Return the (x, y) coordinate for the center point of the cell that contains the specified text.  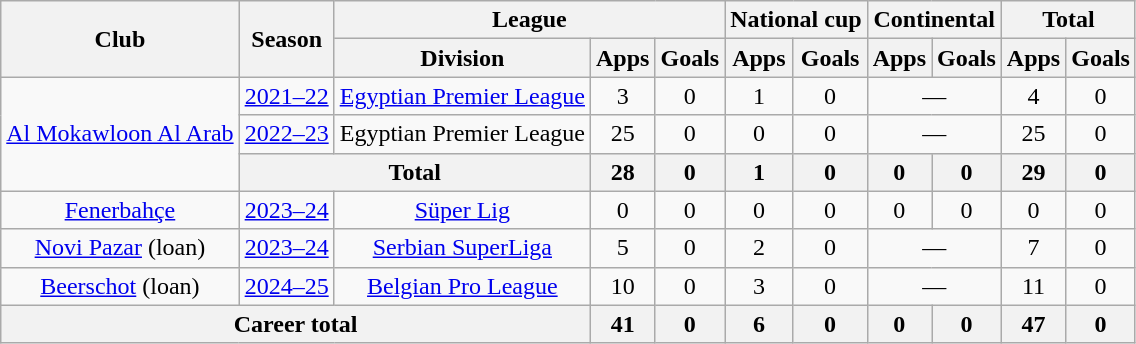
Continental (934, 20)
Club (120, 39)
29 (1033, 172)
Career total (296, 324)
47 (1033, 324)
6 (759, 324)
2022–23 (286, 134)
Belgian Pro League (462, 286)
Season (286, 39)
28 (623, 172)
11 (1033, 286)
Serbian SuperLiga (462, 248)
41 (623, 324)
5 (623, 248)
4 (1033, 96)
National cup (796, 20)
Fenerbahçe (120, 210)
Süper Lig (462, 210)
Beerschot (loan) (120, 286)
Al Mokawloon Al Arab (120, 134)
2024–25 (286, 286)
7 (1033, 248)
2 (759, 248)
Novi Pazar (loan) (120, 248)
2021–22 (286, 96)
10 (623, 286)
League (529, 20)
Division (462, 58)
